From the cell containing the given text, extract its center point as [x, y] coordinate. 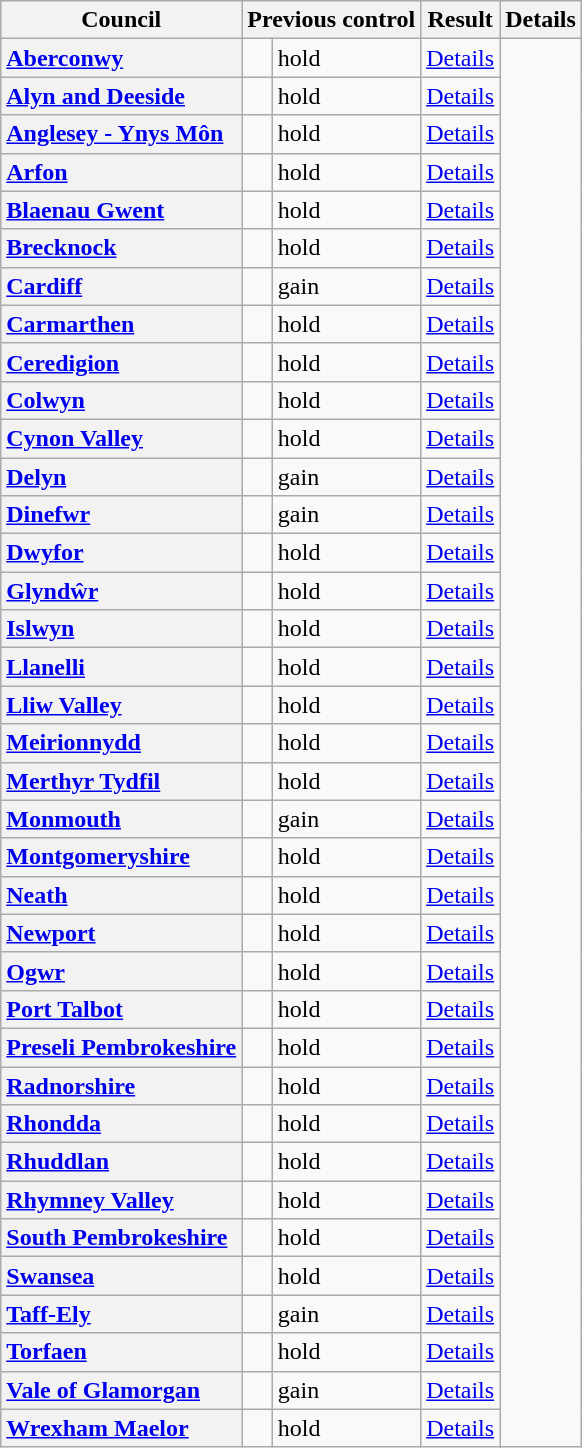
Neath [122, 895]
Llanelli [122, 667]
Council [122, 20]
Rhuddlan [122, 1162]
South Pembrokeshire [122, 1238]
Newport [122, 933]
Cynon Valley [122, 438]
Taff-Ely [122, 1314]
Previous control [332, 20]
Delyn [122, 477]
Torfaen [122, 1352]
Wrexham Maelor [122, 1428]
Vale of Glamorgan [122, 1390]
Port Talbot [122, 1009]
Lliw Valley [122, 705]
Meirionnydd [122, 743]
Merthyr Tydfil [122, 781]
Ogwr [122, 971]
Result [460, 20]
Glyndŵr [122, 591]
Swansea [122, 1276]
Preseli Pembrokeshire [122, 1047]
Aberconwy [122, 58]
Dinefwr [122, 515]
Montgomeryshire [122, 857]
Carmarthen [122, 324]
Rhondda [122, 1124]
Rhymney Valley [122, 1200]
Monmouth [122, 819]
Blaenau Gwent [122, 210]
Dwyfor [122, 553]
Ceredigion [122, 362]
Islwyn [122, 629]
Anglesey - Ynys Môn [122, 134]
Alyn and Deeside [122, 96]
Arfon [122, 172]
Radnorshire [122, 1085]
Brecknock [122, 248]
Colwyn [122, 400]
Cardiff [122, 286]
